Capture the cell that displays the provided text and extract its (x, y) central coordinate. 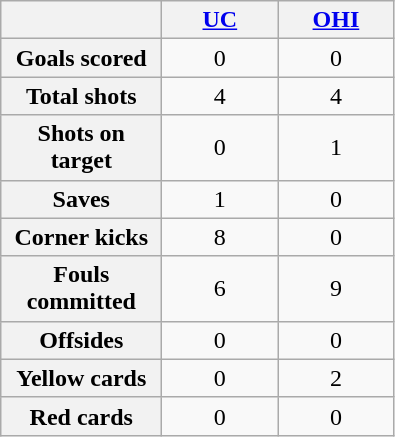
OHI (336, 20)
Fouls committed (82, 288)
8 (220, 237)
Saves (82, 199)
6 (220, 288)
Goals scored (82, 58)
Offsides (82, 340)
Shots on target (82, 148)
9 (336, 288)
Red cards (82, 416)
2 (336, 378)
Corner kicks (82, 237)
UC (220, 20)
Yellow cards (82, 378)
Total shots (82, 96)
